Locate the cell with the specified text and output its (x, y) center coordinate. 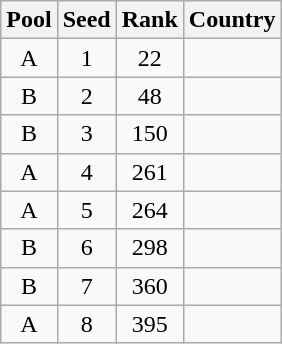
298 (150, 248)
7 (86, 286)
Seed (86, 20)
3 (86, 134)
Country (232, 20)
264 (150, 210)
360 (150, 286)
150 (150, 134)
1 (86, 58)
5 (86, 210)
22 (150, 58)
6 (86, 248)
395 (150, 324)
Pool (29, 20)
Rank (150, 20)
8 (86, 324)
4 (86, 172)
261 (150, 172)
2 (86, 96)
48 (150, 96)
